Identify which cell holds the provided text, then report its [x, y] central coordinate. 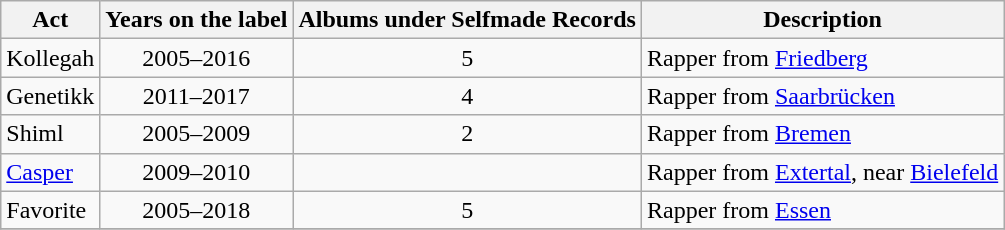
Favorite [50, 210]
Act [50, 20]
Rapper from Bremen [822, 134]
Shiml [50, 134]
Rapper from Saarbrücken [822, 96]
2005–2009 [196, 134]
4 [468, 96]
Years on the label [196, 20]
Kollegah [50, 58]
2005–2016 [196, 58]
Albums under Selfmade Records [468, 20]
2005–2018 [196, 210]
2011–2017 [196, 96]
2009–2010 [196, 172]
Casper [50, 172]
Description [822, 20]
2 [468, 134]
Rapper from Friedberg [822, 58]
Rapper from Extertal, near Bielefeld [822, 172]
Rapper from Essen [822, 210]
Genetikk [50, 96]
